Determine the (x, y) coordinate at the center of the cell enclosing the given text.  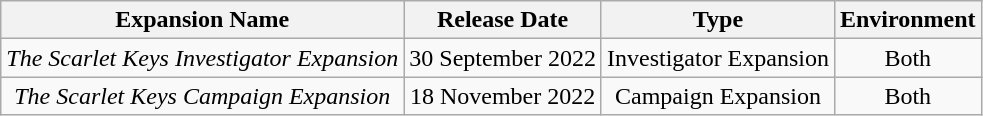
30 September 2022 (503, 58)
Campaign Expansion (718, 96)
Expansion Name (202, 20)
Type (718, 20)
Investigator Expansion (718, 58)
18 November 2022 (503, 96)
The Scarlet Keys Campaign Expansion (202, 96)
Release Date (503, 20)
The Scarlet Keys Investigator Expansion (202, 58)
Environment (908, 20)
